Detect which cell encompasses the target text, then output its [x, y] center coordinate. 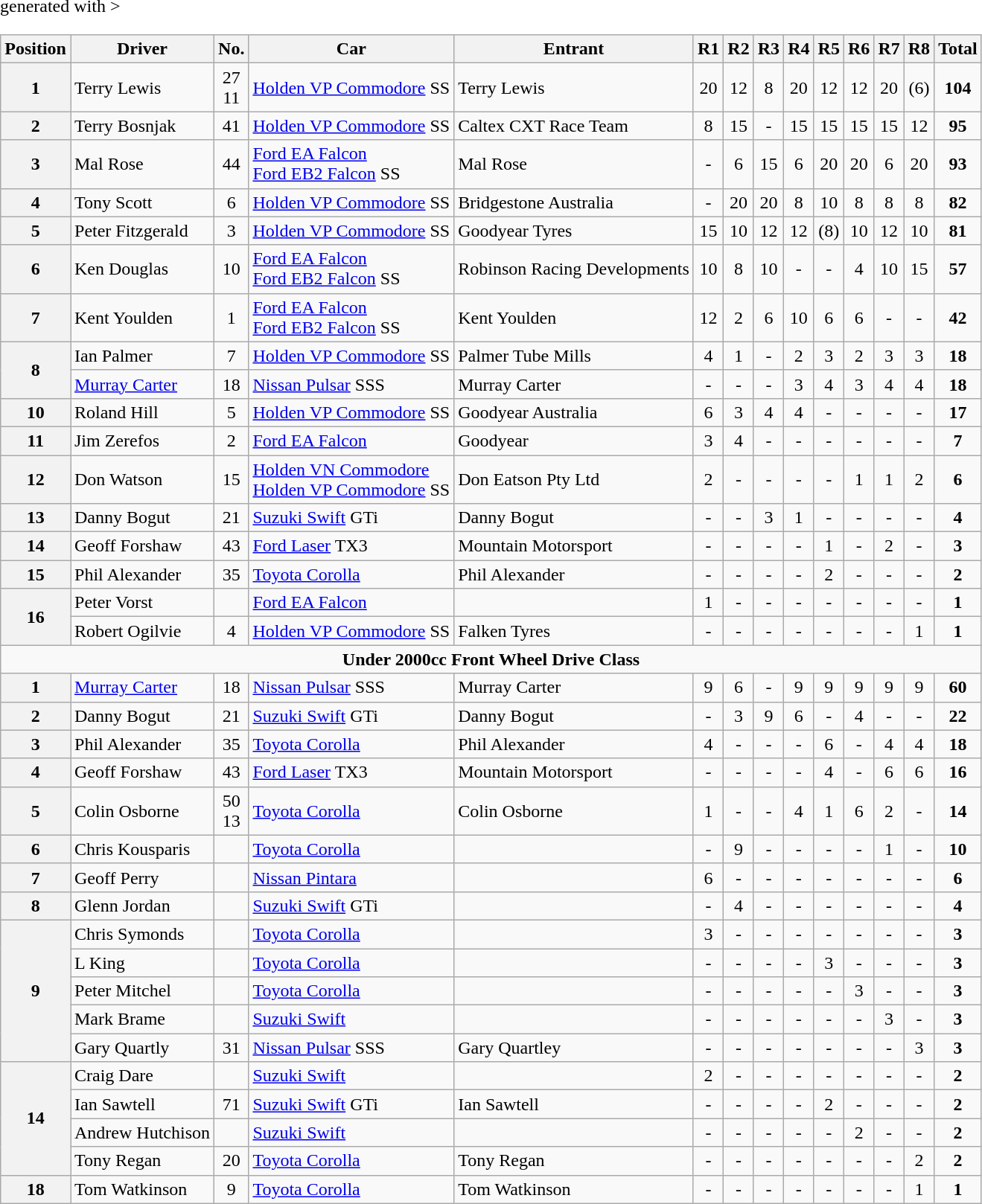
Peter Vorst [141, 603]
L King [141, 962]
44 [232, 164]
No. [232, 49]
Chris Symonds [141, 934]
R6 [858, 49]
13 [36, 518]
Peter Fitzgerald [141, 231]
R8 [919, 49]
Gary Quartly [141, 1048]
Don Eatson Pty Ltd [574, 479]
104 [958, 88]
R4 [799, 49]
R3 [768, 49]
Total [958, 49]
Chris Kousparis [141, 849]
Under 2000cc Front Wheel Drive Class [491, 659]
41 [232, 126]
Robinson Racing Developments [574, 269]
Bridgestone Australia [574, 202]
Palmer Tube Mills [574, 356]
93 [958, 164]
Driver [141, 49]
Goodyear Tyres [574, 231]
Terry Bosnjak [141, 126]
Jim Zerefos [141, 441]
95 [958, 126]
Craig Dare [141, 1076]
Goodyear Australia [574, 412]
Roland Hill [141, 412]
R5 [829, 49]
81 [958, 231]
Peter Mitchel [141, 991]
Geoff Perry [141, 877]
Tony Scott [141, 202]
42 [958, 317]
11 [36, 441]
(6) [919, 88]
27 11 [232, 88]
Ian Palmer [141, 356]
71 [232, 1104]
Position [36, 49]
Entrant [574, 49]
(8) [829, 231]
Robert Ogilvie [141, 631]
22 [958, 716]
82 [958, 202]
Caltex CXT Race Team [574, 126]
Glenn Jordan [141, 906]
31 [232, 1048]
Goodyear [574, 441]
57 [958, 269]
R1 [708, 49]
R2 [739, 49]
Car [351, 49]
Andrew Hutchison [141, 1133]
Don Watson [141, 479]
Holden VN Commodore Holden VP Commodore SS [351, 479]
17 [958, 412]
Ken Douglas [141, 269]
Mark Brame [141, 1019]
Gary Quartley [574, 1048]
Falken Tyres [574, 631]
60 [958, 688]
Nissan Pintara [351, 877]
50 13 [232, 811]
R7 [889, 49]
